Capture the cell that displays the provided text and extract its (X, Y) central coordinate. 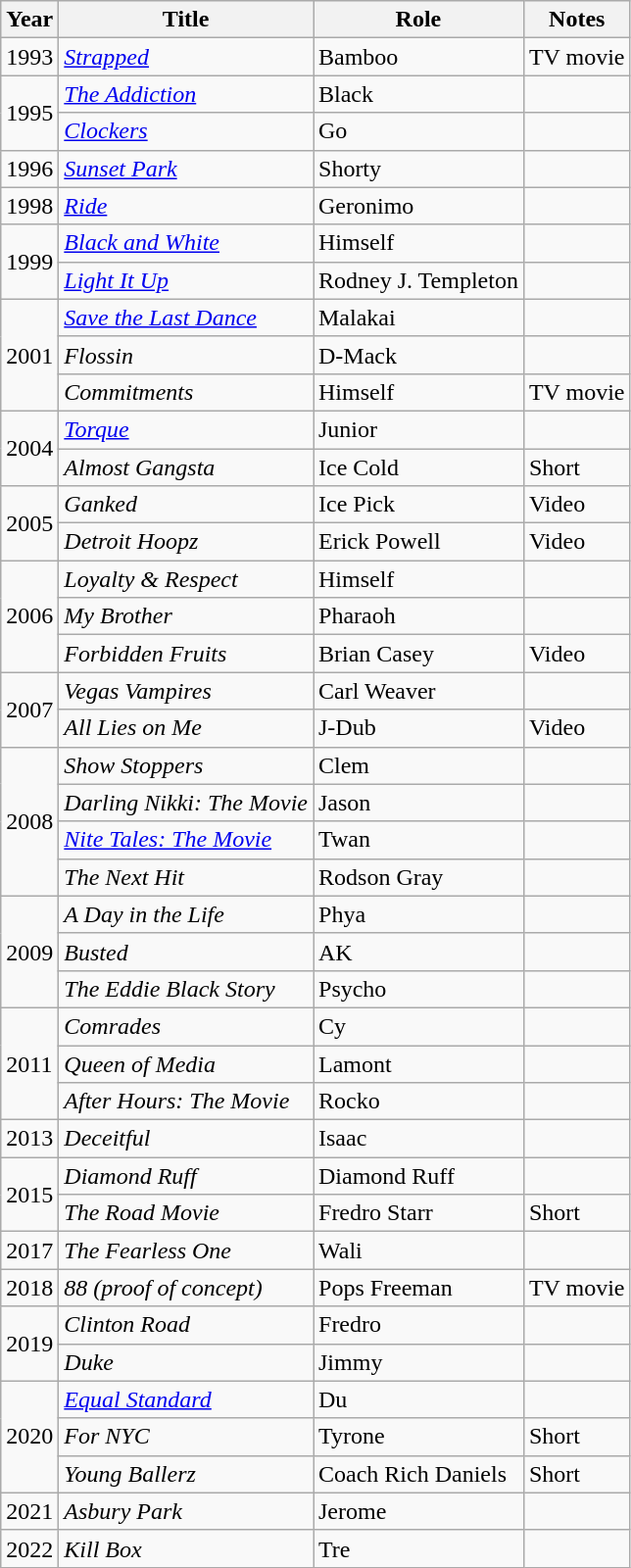
Fredro (419, 1325)
Light It Up (186, 280)
Queen of Media (186, 1063)
After Hours: The Movie (186, 1102)
Nite Tales: The Movie (186, 840)
Torque (186, 429)
Pops Freeman (419, 1288)
Phya (419, 914)
Asbury Park (186, 1511)
1996 (29, 169)
1998 (29, 206)
Role (419, 20)
Loyalty & Respect (186, 579)
The Eddie Black Story (186, 989)
Vegas Vampires (186, 691)
Show Stoppers (186, 765)
Clem (419, 765)
2001 (29, 355)
Busted (186, 952)
Almost Gangsta (186, 467)
Rodson Gray (419, 877)
Black and White (186, 243)
Psycho (419, 989)
Geronimo (419, 206)
The Fearless One (186, 1250)
Malakai (419, 318)
2015 (29, 1195)
Brian Casey (419, 654)
Shorty (419, 169)
Rocko (419, 1102)
Erick Powell (419, 542)
Notes (576, 20)
Twan (419, 840)
2017 (29, 1250)
Deceitful (186, 1139)
Junior (419, 429)
Clinton Road (186, 1325)
Go (419, 131)
Year (29, 20)
Fredro Starr (419, 1213)
2022 (29, 1548)
2013 (29, 1139)
The Road Movie (186, 1213)
Commitments (186, 392)
2007 (29, 710)
Ride (186, 206)
Lamont (419, 1063)
Carl Weaver (419, 691)
Coach Rich Daniels (419, 1474)
2008 (29, 821)
Title (186, 20)
2009 (29, 952)
AK (419, 952)
Ice Pick (419, 505)
Ganked (186, 505)
2018 (29, 1288)
1995 (29, 113)
Du (419, 1399)
Strapped (186, 57)
The Addiction (186, 94)
Pharaoh (419, 616)
Kill Box (186, 1548)
Isaac (419, 1139)
A Day in the Life (186, 914)
2020 (29, 1437)
2004 (29, 448)
88 (proof of concept) (186, 1288)
D-Mack (419, 355)
Sunset Park (186, 169)
2005 (29, 523)
The Next Hit (186, 877)
Clockers (186, 131)
Save the Last Dance (186, 318)
Bamboo (419, 57)
2019 (29, 1344)
2021 (29, 1511)
Tyrone (419, 1437)
1999 (29, 262)
2011 (29, 1063)
Rodney J. Templeton (419, 280)
1993 (29, 57)
Wali (419, 1250)
Darling Nikki: The Movie (186, 803)
Ice Cold (419, 467)
Black (419, 94)
All Lies on Me (186, 728)
J-Dub (419, 728)
Detroit Hoopz (186, 542)
Comrades (186, 1026)
Jimmy (419, 1362)
Young Ballerz (186, 1474)
Equal Standard (186, 1399)
For NYC (186, 1437)
Forbidden Fruits (186, 654)
Cy (419, 1026)
Jason (419, 803)
Jerome (419, 1511)
Duke (186, 1362)
Tre (419, 1548)
Flossin (186, 355)
My Brother (186, 616)
2006 (29, 616)
